Detect which cell encompasses the target text, then output its (x, y) center coordinate. 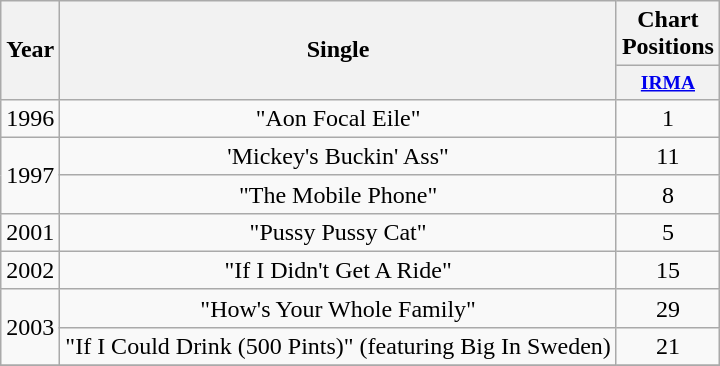
"The Mobile Phone" (338, 194)
Single (338, 50)
"If I Didn't Get A Ride" (338, 270)
Year (30, 50)
'Mickey's Buckin' Ass" (338, 156)
29 (668, 308)
Chart Positions (668, 34)
11 (668, 156)
1997 (30, 175)
"Aon Focal Eile" (338, 118)
1 (668, 118)
IRMA (668, 82)
"Pussy Pussy Cat" (338, 232)
"If I Could Drink (500 Pints)" (featuring Big In Sweden) (338, 346)
"How's Your Whole Family" (338, 308)
5 (668, 232)
1996 (30, 118)
15 (668, 270)
21 (668, 346)
2002 (30, 270)
8 (668, 194)
2001 (30, 232)
2003 (30, 327)
